Pinpoint the cell where the given text exists, returning its (x, y) midpoint coordinate. 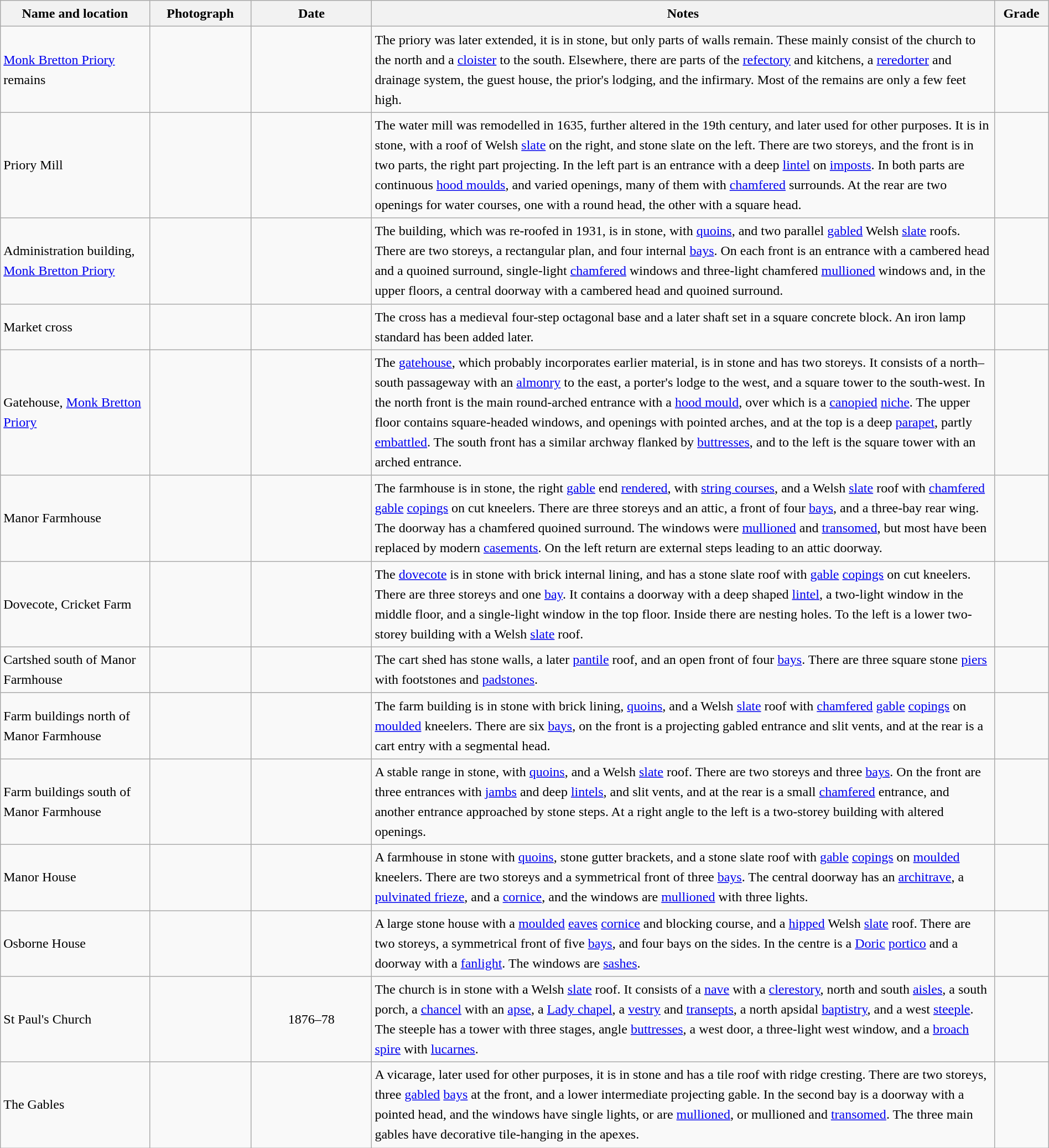
St Paul's Church (75, 1019)
Osborne House (75, 944)
Gatehouse, Monk Bretton Priory (75, 413)
The Gables (75, 1105)
Photograph (200, 13)
Date (311, 13)
Priory Mill (75, 165)
Grade (1021, 13)
Cartshed south of Manor Farmhouse (75, 669)
Manor Farmhouse (75, 518)
Administration building,Monk Bretton Priory (75, 261)
Notes (683, 13)
Name and location (75, 13)
Farm buildings north of Manor Farmhouse (75, 726)
Monk Bretton Priory remains (75, 70)
Farm buildings south of Manor Farmhouse (75, 801)
Manor House (75, 877)
Dovecote, Cricket Farm (75, 604)
The cross has a medieval four-step octagonal base and a later shaft set in a square concrete block. An iron lamp standard has been added later. (683, 326)
1876–78 (311, 1019)
Market cross (75, 326)
